Return the [X, Y] coordinate for the center point of the cell that contains the specified text.  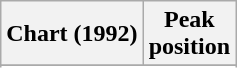
Peakposition [189, 34]
Chart (1992) [72, 34]
